Output the (x, y) coordinate of the center of the cell containing the given text.  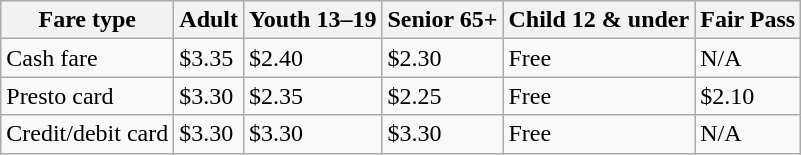
$2.25 (442, 96)
Youth 13–19 (313, 20)
Child 12 & under (599, 20)
Credit/debit card (88, 134)
$2.35 (313, 96)
Presto card (88, 96)
$2.30 (442, 58)
Fair Pass (748, 20)
Fare type (88, 20)
$2.40 (313, 58)
Senior 65+ (442, 20)
$2.10 (748, 96)
$3.35 (209, 58)
Cash fare (88, 58)
Adult (209, 20)
